Determine the (X, Y) coordinate at the center of the cell enclosing the given text.  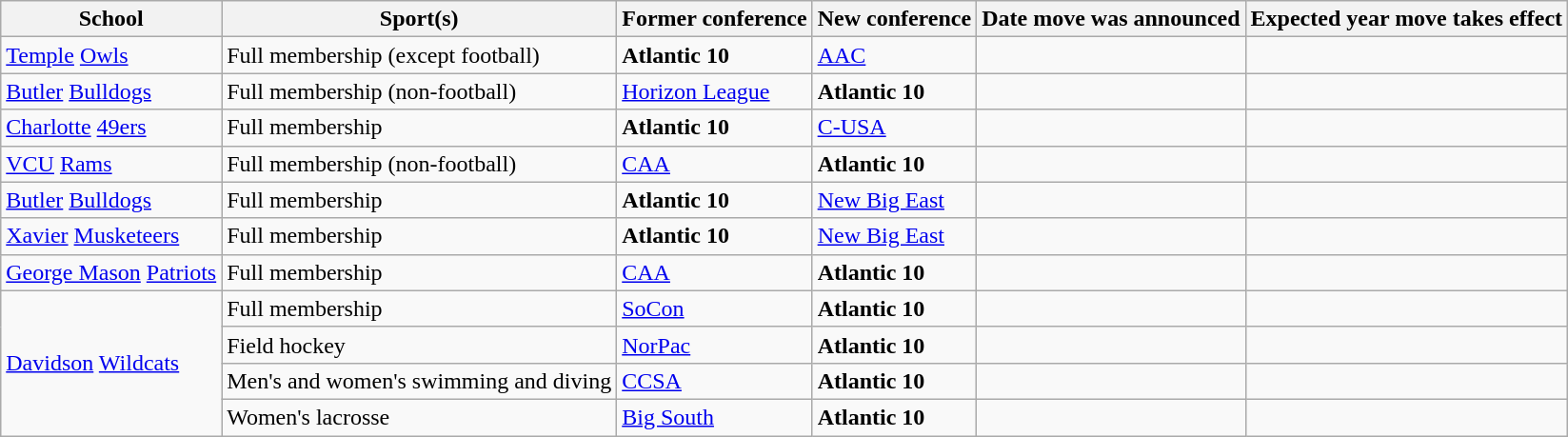
VCU Rams (111, 164)
Expected year move takes effect (1407, 19)
Date move was announced (1111, 19)
Temple Owls (111, 55)
SoCon (714, 308)
Charlotte 49ers (111, 128)
Women's lacrosse (419, 417)
NorPac (714, 345)
Sport(s) (419, 19)
Men's and women's swimming and diving (419, 381)
School (111, 19)
Big South (714, 417)
Xavier Musketeers (111, 236)
CCSA (714, 381)
Former conference (714, 19)
George Mason Patriots (111, 272)
AAC (895, 55)
C-USA (895, 128)
Field hockey (419, 345)
Horizon League (714, 91)
Full membership (except football) (419, 55)
New conference (895, 19)
Davidson Wildcats (111, 363)
